Determine the [x, y] coordinate at the center of the cell enclosing the given text.  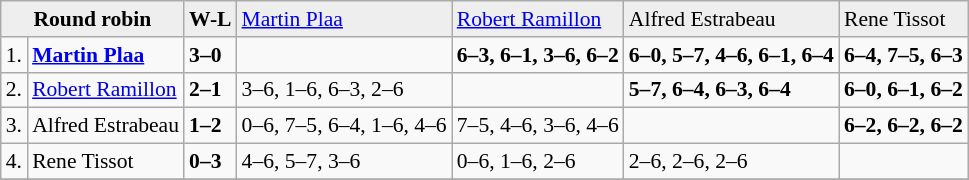
W-L [210, 19]
6–2, 6–2, 6–2 [904, 126]
Round robin [92, 19]
3–0 [210, 55]
5–7, 6–4, 6–3, 6–4 [732, 90]
6–3, 6–1, 3–6, 6–2 [538, 55]
3. [14, 126]
3–6, 1–6, 6–3, 2–6 [344, 90]
7–5, 4–6, 3–6, 4–6 [538, 126]
2–1 [210, 90]
4–6, 5–7, 3–6 [344, 162]
1. [14, 55]
6–4, 7–5, 6–3 [904, 55]
1–2 [210, 126]
0–6, 7–5, 6–4, 1–6, 4–6 [344, 126]
2. [14, 90]
4. [14, 162]
0–6, 1–6, 2–6 [538, 162]
6–0, 5–7, 4–6, 6–1, 6–4 [732, 55]
6–0, 6–1, 6–2 [904, 90]
2–6, 2–6, 2–6 [732, 162]
0–3 [210, 162]
